Capture the cell that displays the provided text and extract its [x, y] central coordinate. 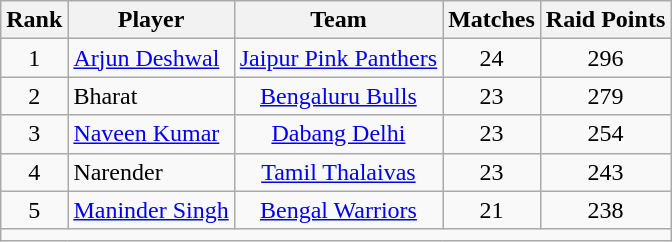
Team [338, 20]
2 [34, 96]
Tamil Thalaivas [338, 172]
Bharat [151, 96]
243 [605, 172]
Dabang Delhi [338, 134]
Arjun Deshwal [151, 58]
21 [492, 210]
5 [34, 210]
24 [492, 58]
279 [605, 96]
Bengal Warriors [338, 210]
3 [34, 134]
Raid Points [605, 20]
1 [34, 58]
4 [34, 172]
Player [151, 20]
Naveen Kumar [151, 134]
254 [605, 134]
Maninder Singh [151, 210]
238 [605, 210]
Bengaluru Bulls [338, 96]
Jaipur Pink Panthers [338, 58]
Narender [151, 172]
296 [605, 58]
Matches [492, 20]
Rank [34, 20]
